Identify which cell holds the provided text, then report its [X, Y] central coordinate. 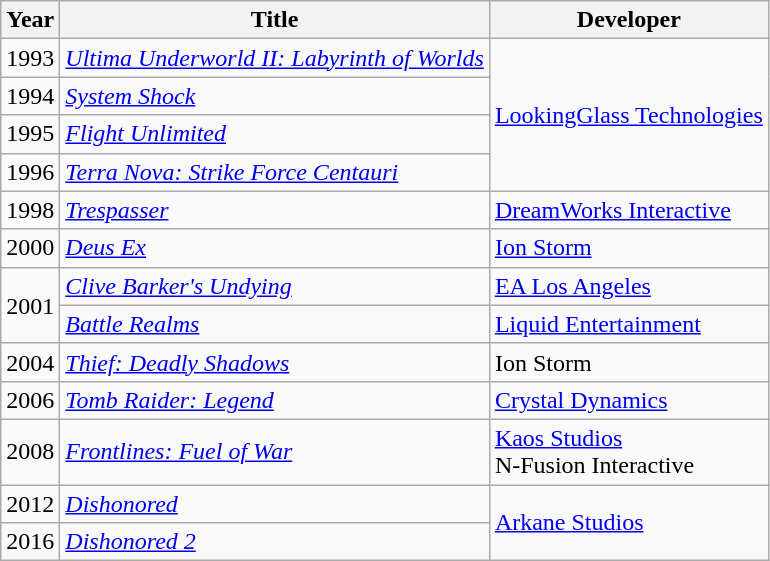
Battle Realms [275, 324]
Year [30, 20]
2006 [30, 400]
EA Los Angeles [628, 286]
1996 [30, 172]
2001 [30, 305]
2012 [30, 503]
Flight Unlimited [275, 134]
Kaos StudiosN-Fusion Interactive [628, 452]
2004 [30, 362]
Crystal Dynamics [628, 400]
Title [275, 20]
LookingGlass Technologies [628, 115]
Dishonored [275, 503]
Liquid Entertainment [628, 324]
Tomb Raider: Legend [275, 400]
System Shock [275, 96]
DreamWorks Interactive [628, 210]
Ultima Underworld II: Labyrinth of Worlds [275, 58]
1994 [30, 96]
Trespasser [275, 210]
Clive Barker's Undying [275, 286]
Developer [628, 20]
Frontlines: Fuel of War [275, 452]
Thief: Deadly Shadows [275, 362]
Dishonored 2 [275, 542]
2008 [30, 452]
1998 [30, 210]
Terra Nova: Strike Force Centauri [275, 172]
Deus Ex [275, 248]
Arkane Studios [628, 522]
2000 [30, 248]
1993 [30, 58]
2016 [30, 542]
1995 [30, 134]
